Locate the cell with the specified text and output its [X, Y] center coordinate. 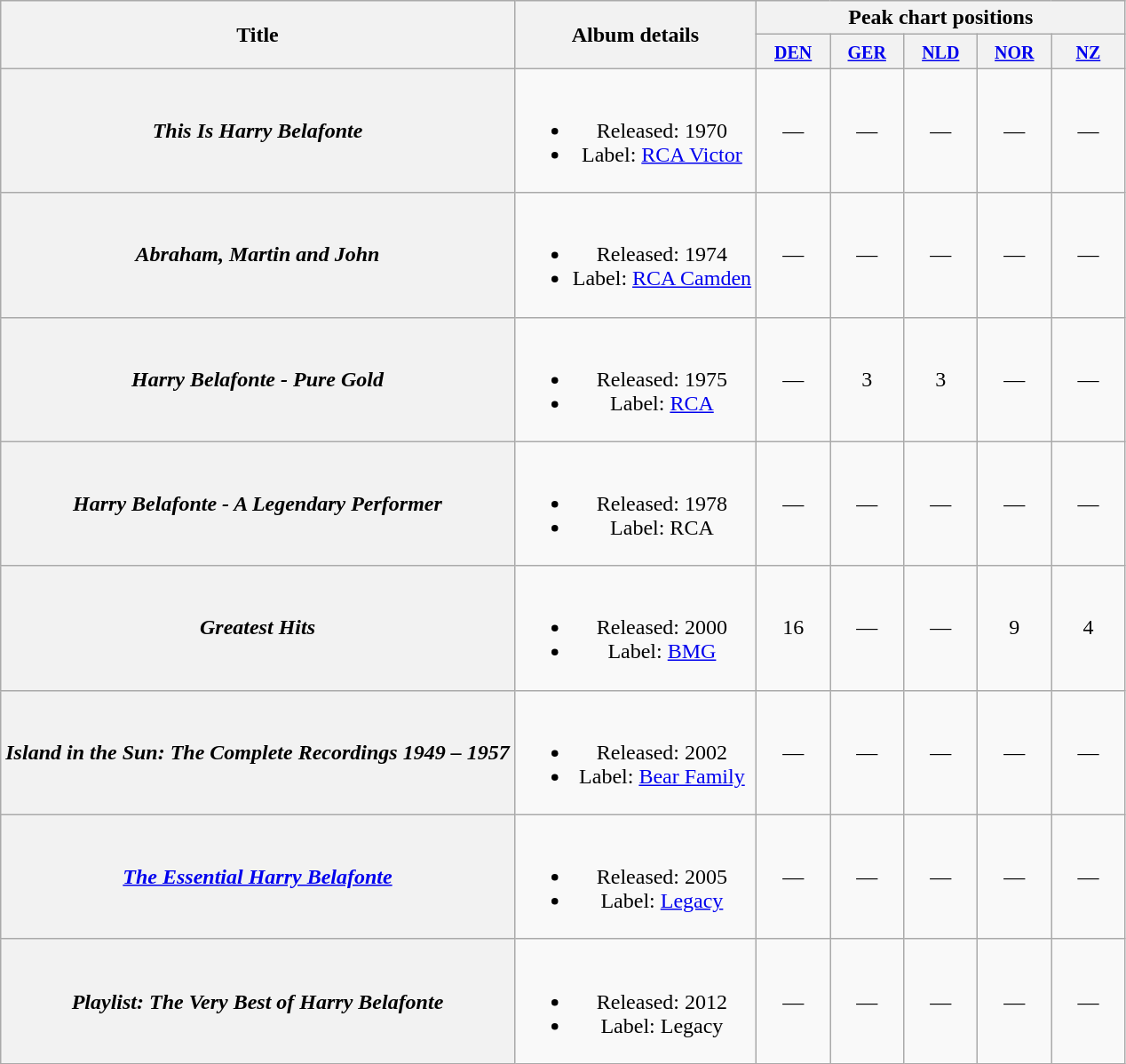
Peak chart positions [941, 18]
Playlist: The Very Best of Harry Belafonte [258, 1001]
Released: 1978Label: RCA [635, 504]
9 [1014, 628]
Harry Belafonte - A Legendary Performer [258, 504]
Released: 1970Label: RCA Victor [635, 131]
Abraham, Martin and John [258, 255]
Greatest Hits [258, 628]
Released: 1974Label: RCA Camden [635, 255]
Title [258, 35]
This Is Harry Belafonte [258, 131]
DEN [794, 52]
Album details [635, 35]
Island in the Sun: The Complete Recordings 1949 – 1957 [258, 752]
4 [1089, 628]
NZ [1089, 52]
NOR [1014, 52]
Released: 2000Label: BMG [635, 628]
Released: 1975Label: RCA [635, 379]
16 [794, 628]
Released: 2002Label: Bear Family [635, 752]
Harry Belafonte - Pure Gold [258, 379]
GER [867, 52]
NLD [941, 52]
The Essential Harry Belafonte [258, 877]
Released: 2012Label: Legacy [635, 1001]
Released: 2005Label: Legacy [635, 877]
